Capture the cell that displays the provided text and extract its (X, Y) central coordinate. 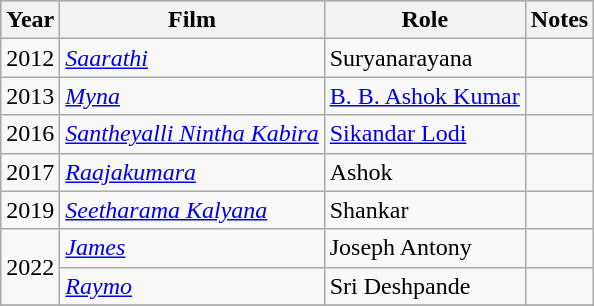
2017 (30, 172)
Film (192, 20)
Role (424, 20)
Raymo (192, 286)
Notes (559, 20)
Saarathi (192, 58)
Seetharama Kalyana (192, 210)
Ashok (424, 172)
2012 (30, 58)
James (192, 248)
Suryanarayana (424, 58)
2016 (30, 134)
2019 (30, 210)
2022 (30, 267)
Year (30, 20)
Sikandar Lodi (424, 134)
Myna (192, 96)
B. B. Ashok Kumar (424, 96)
Sri Deshpande (424, 286)
Santheyalli Nintha Kabira (192, 134)
2013 (30, 96)
Joseph Antony (424, 248)
Raajakumara (192, 172)
Shankar (424, 210)
